Locate the cell with the specified text and output its [x, y] center coordinate. 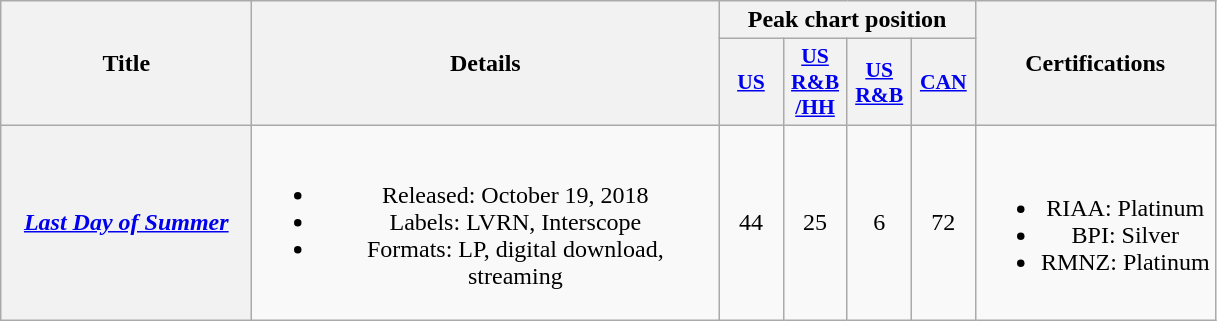
Released: October 19, 2018Labels: LVRN, InterscopeFormats: LP, digital download, streaming [486, 222]
US [751, 82]
Certifications [1095, 64]
Peak chart position [847, 20]
Title [126, 64]
CAN [943, 82]
6 [879, 222]
Details [486, 64]
USR&B [879, 82]
RIAA: PlatinumBPI: SilverRMNZ: Platinum [1095, 222]
25 [815, 222]
72 [943, 222]
44 [751, 222]
Last Day of Summer [126, 222]
USR&B/HH [815, 82]
